Provide the (X, Y) coordinate of the cell's center where the given text is located.  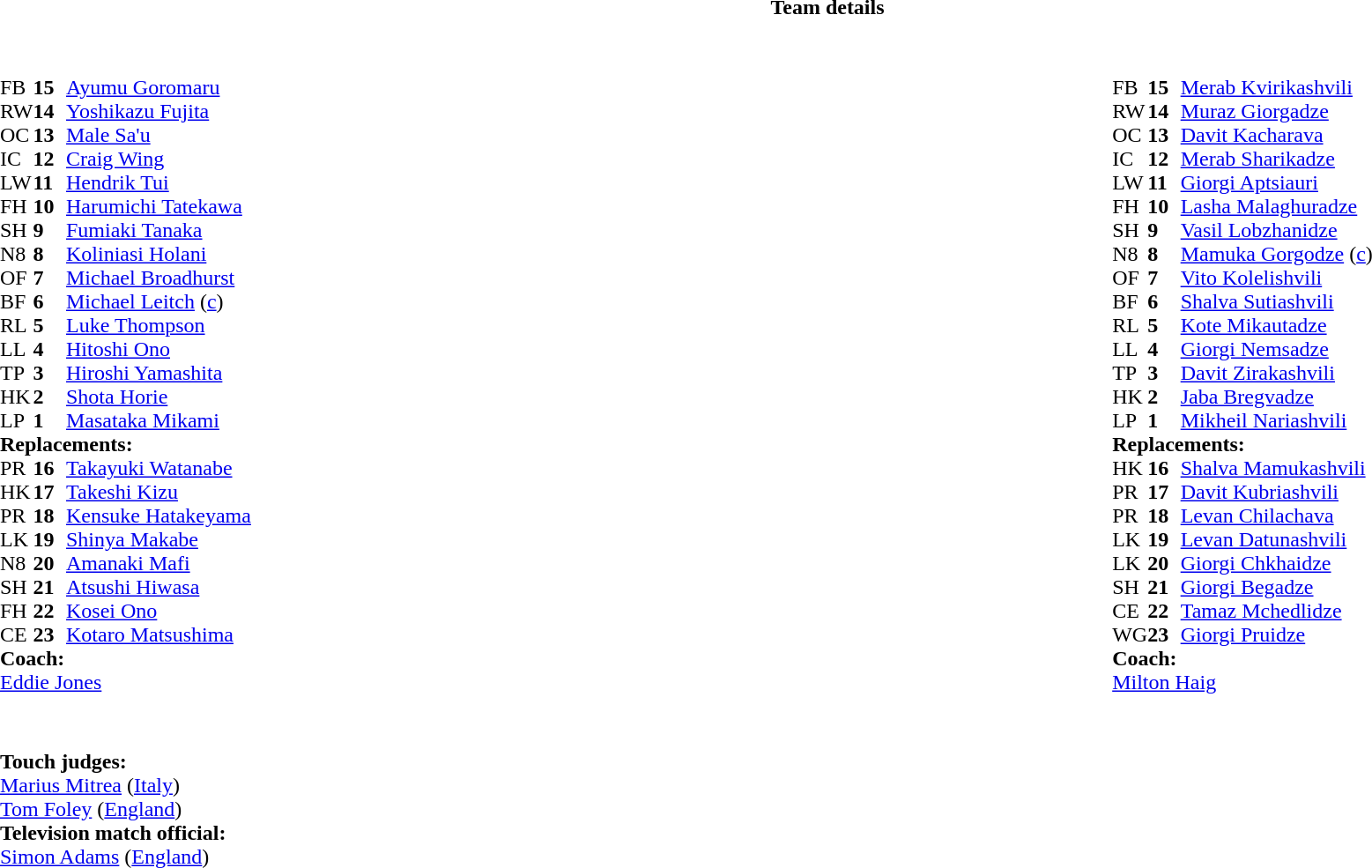
Coach: (125, 659)
Yoshikazu Fujita (159, 111)
WG (1130, 634)
Harumichi Tatekawa (159, 206)
Kosei Ono (159, 612)
Replacements: (125, 444)
Michael Broadhurst (159, 278)
Hitoshi Ono (159, 349)
Masataka Mikami (159, 421)
Craig Wing (159, 159)
Shota Horie (159, 397)
Kensuke Hatakeyama (159, 516)
Male Sa'u (159, 136)
Hendrik Tui (159, 183)
Michael Leitch (c) (159, 301)
Takeshi Kizu (159, 492)
Fumiaki Tanaka (159, 231)
Shinya Makabe (159, 539)
Koliniasi Holani (159, 254)
Luke Thompson (159, 326)
Amanaki Mafi (159, 564)
Atsushi Hiwasa (159, 587)
Takayuki Watanabe (159, 469)
Eddie Jones (125, 682)
Ayumu Goromaru (159, 88)
Kotaro Matsushima (159, 634)
Hiroshi Yamashita (159, 374)
